For the text-containing cell, return its midpoint in [X, Y] coordinate format. 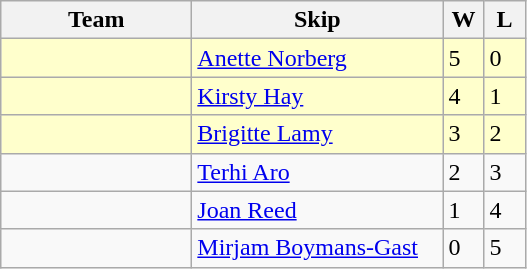
Mirjam Boymans-Gast [318, 248]
W [464, 20]
L [504, 20]
Team [96, 20]
Joan Reed [318, 210]
Kirsty Hay [318, 96]
Skip [318, 20]
Brigitte Lamy [318, 134]
Terhi Aro [318, 172]
Anette Norberg [318, 58]
